Return the [X, Y] coordinate for the center point of the cell that contains the specified text.  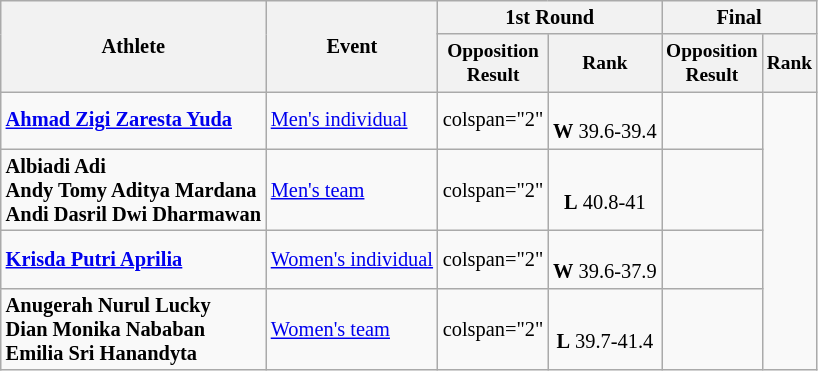
Men's team [352, 190]
W 39.6-39.4 [604, 120]
Anugerah Nurul Lucky Dian Monika Nababan Emilia Sri Hanandyta [134, 329]
L 39.7-41.4 [604, 329]
L 40.8-41 [604, 190]
Women's individual [352, 260]
Krisda Putri Aprilia [134, 260]
Event [352, 46]
Albiadi Adi Andy Tomy Aditya Mardana Andi Dasril Dwi Dharmawan [134, 190]
1st Round [550, 17]
Athlete [134, 46]
W 39.6-37.9 [604, 260]
Final [740, 17]
Men's individual [352, 120]
Ahmad Zigi Zaresta Yuda [134, 120]
Women's team [352, 329]
